Detect which cell encompasses the target text, then output its (x, y) center coordinate. 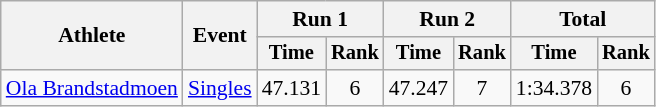
Athlete (92, 36)
47.131 (292, 88)
1:34.378 (554, 88)
Run 2 (448, 19)
Run 1 (320, 19)
47.247 (418, 88)
Event (220, 36)
Ola Brandstadmoen (92, 88)
Total (583, 19)
7 (482, 88)
Singles (220, 88)
